Return (X, Y) of the center of cell containing provided text 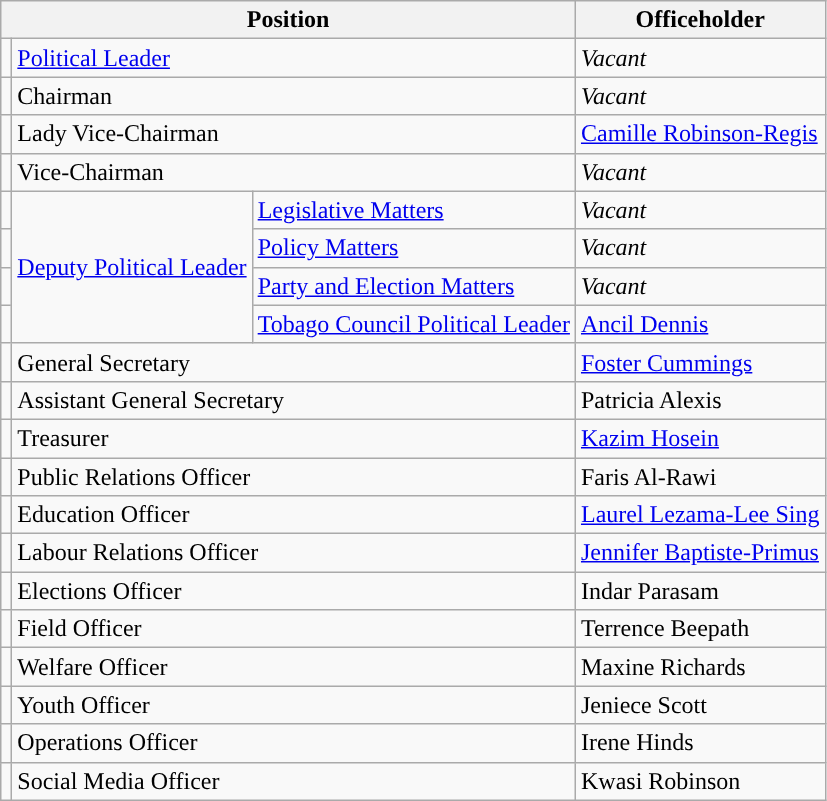
Social Media Officer (294, 781)
Political Leader (294, 58)
Vice-Chairman (294, 172)
Patricia Alexis (700, 400)
Ancil Dennis (700, 324)
Position (288, 20)
Welfare Officer (294, 667)
Faris Al-Rawi (700, 477)
Laurel Lezama-Lee Sing (700, 515)
Lady Vice-Chairman (294, 134)
Irene Hinds (700, 743)
Jennifer Baptiste-Primus (700, 553)
Assistant General Secretary (294, 400)
Treasurer (294, 438)
Maxine Richards (700, 667)
Elections Officer (294, 591)
Public Relations Officer (294, 477)
Field Officer (294, 629)
Kwasi Robinson (700, 781)
Education Officer (294, 515)
General Secretary (294, 362)
Indar Parasam (700, 591)
Officeholder (700, 20)
Labour Relations Officer (294, 553)
Foster Cummings (700, 362)
Party and Election Matters (414, 286)
Operations Officer (294, 743)
Chairman (294, 96)
Camille Robinson-Regis (700, 134)
Terrence Beepath (700, 629)
Deputy Political Leader (132, 267)
Jeniece Scott (700, 705)
Tobago Council Political Leader (414, 324)
Kazim Hosein (700, 438)
Legislative Matters (414, 210)
Policy Matters (414, 248)
Youth Officer (294, 705)
